Locate the cell with the specified text and output its (x, y) center coordinate. 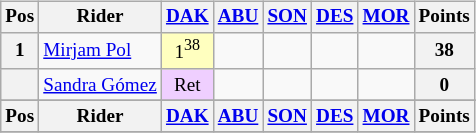
1 (20, 52)
Ret (187, 85)
0 (444, 85)
Sandra Gómez (100, 85)
Mirjam Pol (100, 52)
38 (444, 52)
138 (187, 52)
